Return the (x, y) coordinate for the center point of the cell that contains the specified text.  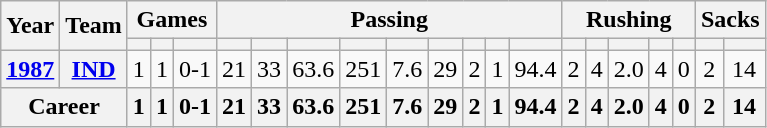
Career (64, 107)
Year (30, 26)
Team (94, 26)
Rushing (628, 20)
Passing (390, 20)
Sacks (730, 20)
IND (94, 69)
Games (172, 20)
1987 (30, 69)
